Return the [X, Y] coordinate for the center point of the cell that contains the specified text.  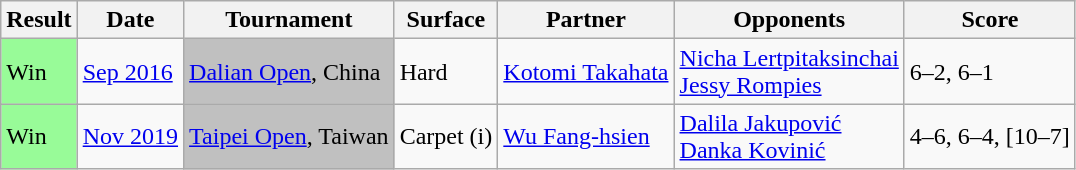
Wu Fang-hsien [586, 136]
Taipei Open, Taiwan [290, 136]
Score [990, 20]
Sep 2016 [130, 72]
Tournament [290, 20]
Nicha Lertpitaksinchai Jessy Rompies [789, 72]
Hard [446, 72]
Carpet (i) [446, 136]
Result [39, 20]
Date [130, 20]
6–2, 6–1 [990, 72]
4–6, 6–4, [10–7] [990, 136]
Opponents [789, 20]
Kotomi Takahata [586, 72]
Dalian Open, China [290, 72]
Dalila Jakupović Danka Kovinić [789, 136]
Nov 2019 [130, 136]
Surface [446, 20]
Partner [586, 20]
